Identify which cell holds the provided text, then report its (X, Y) central coordinate. 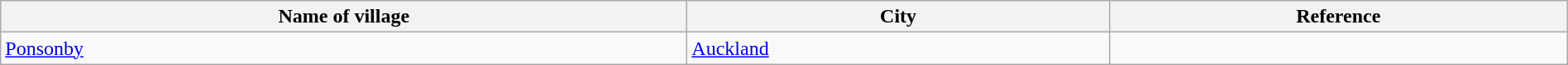
City (898, 17)
Ponsonby (344, 48)
Name of village (344, 17)
Auckland (898, 48)
Reference (1338, 17)
